Return (x, y) of the center of cell containing provided text 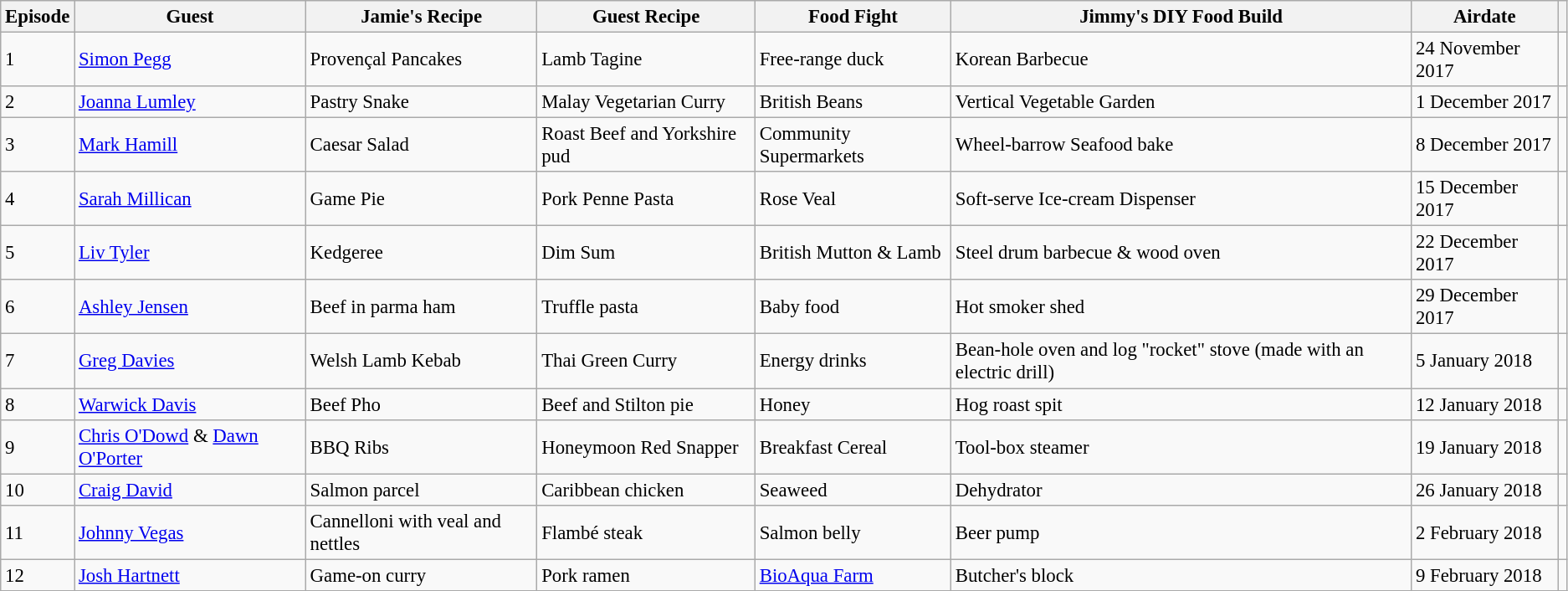
Kedgeree (422, 253)
Pork Penne Pasta (646, 199)
Joanna Lumley (191, 102)
Game-on curry (422, 575)
Liv Tyler (191, 253)
Game Pie (422, 199)
Josh Hartnett (191, 575)
Caesar Salad (422, 146)
Food Fight (853, 17)
5 (38, 253)
2 (38, 102)
Malay Vegetarian Curry (646, 102)
Honeymoon Red Snapper (646, 447)
4 (38, 199)
Provençal Pancakes (422, 60)
Lamb Tagine (646, 60)
12 January 2018 (1484, 404)
Tool-box steamer (1181, 447)
Vertical Vegetable Garden (1181, 102)
Mark Hamill (191, 146)
BioAqua Farm (853, 575)
Hog roast spit (1181, 404)
Jamie's Recipe (422, 17)
Korean Barbecue (1181, 60)
7 (38, 362)
Warwick Davis (191, 404)
Honey (853, 404)
Rose Veal (853, 199)
Wheel-barrow Seafood bake (1181, 146)
Bean-hole oven and log "rocket" stove (made with an electric drill) (1181, 362)
Caribbean chicken (646, 490)
Flambé steak (646, 532)
8 December 2017 (1484, 146)
8 (38, 404)
Dehydrator (1181, 490)
1 (38, 60)
29 December 2017 (1484, 306)
Thai Green Curry (646, 362)
British Beans (853, 102)
22 December 2017 (1484, 253)
Community Supermarkets (853, 146)
Sarah Millican (191, 199)
Roast Beef and Yorkshire pud (646, 146)
19 January 2018 (1484, 447)
9 (38, 447)
Airdate (1484, 17)
Ashley Jensen (191, 306)
Pastry Snake (422, 102)
Salmon parcel (422, 490)
Johnny Vegas (191, 532)
Beer pump (1181, 532)
Jimmy's DIY Food Build (1181, 17)
Beef in parma ham (422, 306)
Craig David (191, 490)
Simon Pegg (191, 60)
15 December 2017 (1484, 199)
Salmon belly (853, 532)
Energy drinks (853, 362)
Guest Recipe (646, 17)
Truffle pasta (646, 306)
Greg Davies (191, 362)
Pork ramen (646, 575)
10 (38, 490)
Hot smoker shed (1181, 306)
5 January 2018 (1484, 362)
6 (38, 306)
Welsh Lamb Kebab (422, 362)
Butcher's block (1181, 575)
Guest (191, 17)
BBQ Ribs (422, 447)
Cannelloni with veal and nettles (422, 532)
24 November 2017 (1484, 60)
12 (38, 575)
1 December 2017 (1484, 102)
Chris O'Dowd & Dawn O'Porter (191, 447)
Beef Pho (422, 404)
British Mutton & Lamb (853, 253)
2 February 2018 (1484, 532)
Free-range duck (853, 60)
Seaweed (853, 490)
Baby food (853, 306)
26 January 2018 (1484, 490)
11 (38, 532)
Steel drum barbecue & wood oven (1181, 253)
Breakfast Cereal (853, 447)
Dim Sum (646, 253)
9 February 2018 (1484, 575)
Beef and Stilton pie (646, 404)
Soft-serve Ice-cream Dispenser (1181, 199)
3 (38, 146)
Episode (38, 17)
